Return the [x, y] coordinate for the center point of the cell that contains the specified text.  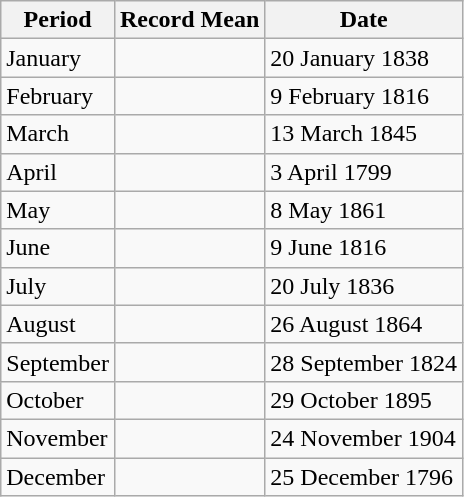
September [58, 362]
29 October 1895 [364, 400]
December [58, 477]
Record Mean [189, 20]
Period [58, 20]
April [58, 172]
24 November 1904 [364, 438]
August [58, 324]
July [58, 286]
9 June 1816 [364, 248]
28 September 1824 [364, 362]
January [58, 58]
8 May 1861 [364, 210]
November [58, 438]
20 July 1836 [364, 286]
3 April 1799 [364, 172]
May [58, 210]
June [58, 248]
20 January 1838 [364, 58]
March [58, 134]
13 March 1845 [364, 134]
26 August 1864 [364, 324]
February [58, 96]
October [58, 400]
Date [364, 20]
9 February 1816 [364, 96]
25 December 1796 [364, 477]
